Find where the given text appears and provide that cell's center as [x, y] coordinate. 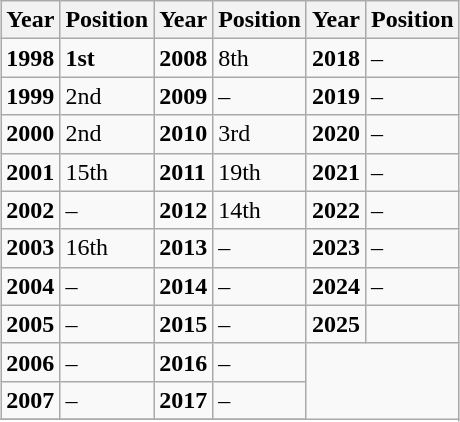
2012 [184, 210]
2024 [336, 286]
15th [107, 172]
2021 [336, 172]
2011 [184, 172]
8th [260, 58]
2020 [336, 134]
2015 [184, 324]
2023 [336, 248]
19th [260, 172]
2000 [30, 134]
2017 [184, 400]
3rd [260, 134]
2002 [30, 210]
2004 [30, 286]
2005 [30, 324]
2025 [336, 324]
1st [107, 58]
1999 [30, 96]
2007 [30, 400]
2009 [184, 96]
2013 [184, 248]
2010 [184, 134]
14th [260, 210]
2006 [30, 362]
1998 [30, 58]
2014 [184, 286]
2019 [336, 96]
2003 [30, 248]
2022 [336, 210]
2008 [184, 58]
2016 [184, 362]
2018 [336, 58]
16th [107, 248]
2001 [30, 172]
